Scan for the cell matching the given text and deliver its [x, y] coordinate at center. 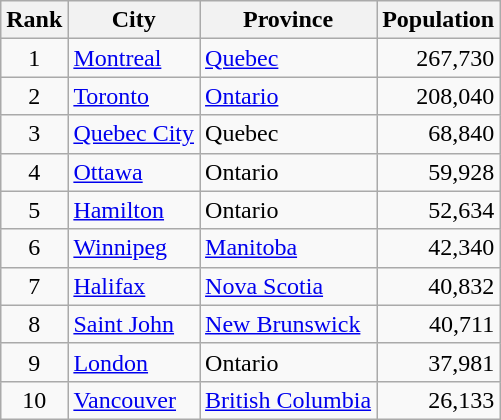
1 [34, 58]
10 [34, 400]
3 [34, 134]
2 [34, 96]
Halifax [134, 286]
267,730 [438, 58]
Toronto [134, 96]
37,981 [438, 362]
59,928 [438, 172]
6 [34, 248]
Nova Scotia [288, 286]
7 [34, 286]
8 [34, 324]
40,711 [438, 324]
Quebec City [134, 134]
42,340 [438, 248]
Hamilton [134, 210]
Province [288, 20]
Manitoba [288, 248]
New Brunswick [288, 324]
Saint John [134, 324]
Population [438, 20]
City [134, 20]
26,133 [438, 400]
5 [34, 210]
52,634 [438, 210]
4 [34, 172]
68,840 [438, 134]
Rank [34, 20]
Vancouver [134, 400]
Winnipeg [134, 248]
Ottawa [134, 172]
40,832 [438, 286]
9 [34, 362]
London [134, 362]
British Columbia [288, 400]
Montreal [134, 58]
208,040 [438, 96]
